For the text-containing cell, return its midpoint in [x, y] coordinate format. 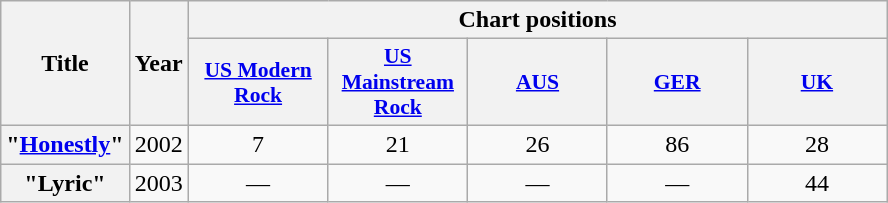
2002 [158, 144]
"Honestly" [65, 144]
Chart positions [538, 20]
AUS [538, 82]
Year [158, 64]
7 [258, 144]
US Mainstream Rock [398, 82]
UK [817, 82]
21 [398, 144]
44 [817, 183]
Title [65, 64]
GER [677, 82]
86 [677, 144]
2003 [158, 183]
"Lyric" [65, 183]
US Modern Rock [258, 82]
28 [817, 144]
26 [538, 144]
